Pinpoint the cell where the given text exists, returning its [x, y] midpoint coordinate. 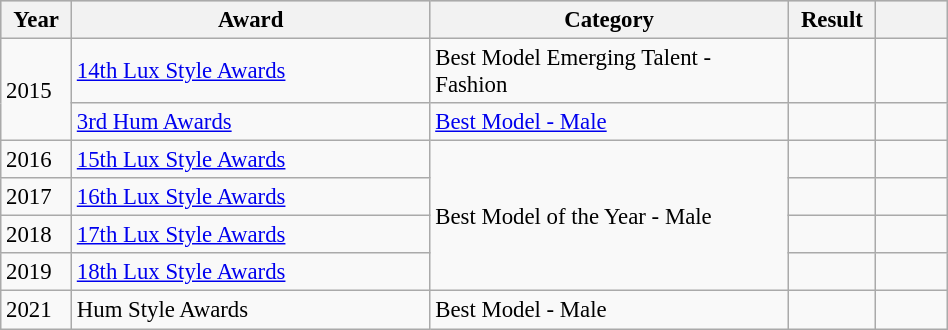
Result [832, 20]
16th Lux Style Awards [251, 197]
2016 [36, 160]
Best Model Emerging Talent - Fashion [609, 72]
Category [609, 20]
Year [36, 20]
15th Lux Style Awards [251, 160]
3rd Hum Awards [251, 122]
2018 [36, 235]
2017 [36, 197]
Hum Style Awards [251, 310]
2015 [36, 90]
17th Lux Style Awards [251, 235]
2021 [36, 310]
Award [251, 20]
14th Lux Style Awards [251, 72]
18th Lux Style Awards [251, 273]
Best Model of the Year - Male [609, 216]
2019 [36, 273]
